For the text-containing cell, return its midpoint in (X, Y) coordinate format. 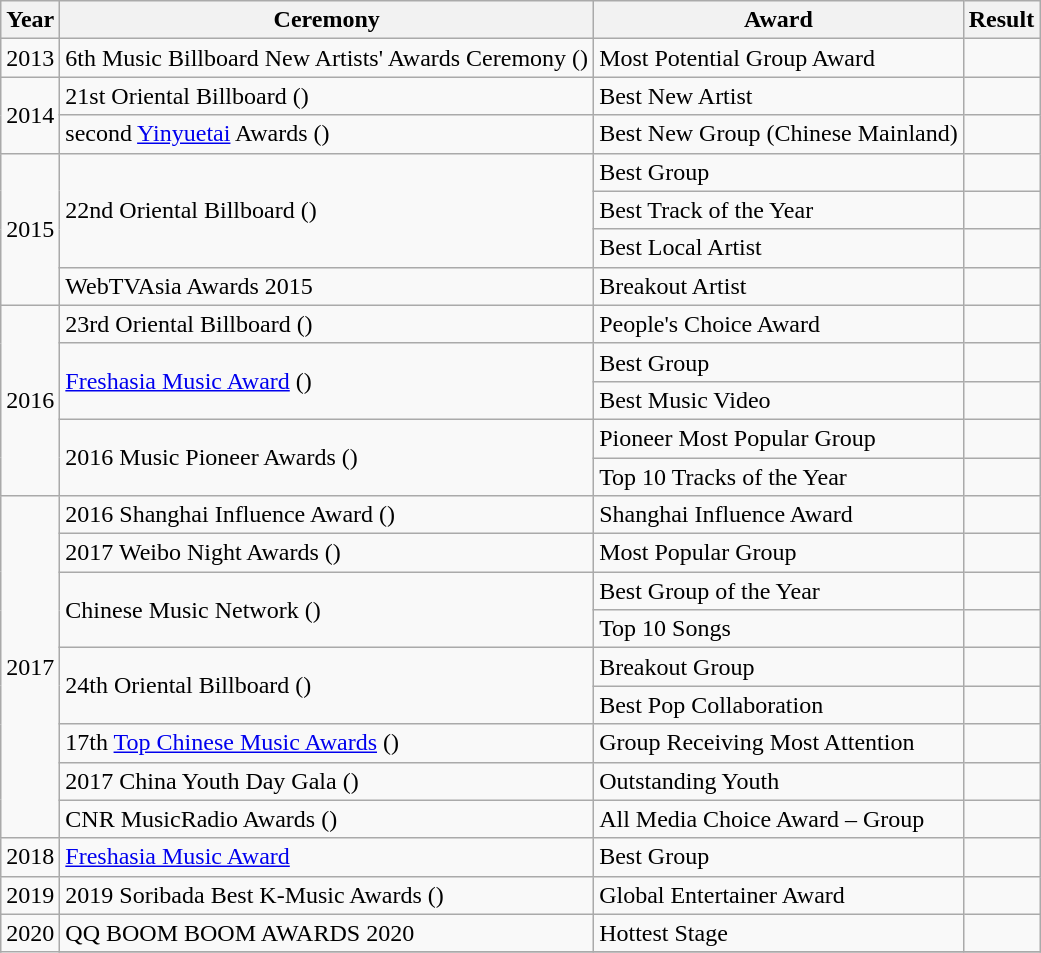
24th Oriental Billboard () (327, 686)
Top 10 Tracks of the Year (779, 477)
2016 Music Pioneer Awards () (327, 457)
Outstanding Youth (779, 781)
17th Top Chinese Music Awards () (327, 743)
22nd Oriental Billboard () (327, 210)
Shanghai Influence Award (779, 515)
Best Local Artist (779, 248)
2016 Shanghai Influence Award () (327, 515)
Result (1001, 20)
2017 (30, 668)
21st Oriental Billboard () (327, 96)
QQ BOOM BOOM AWARDS 2020 (327, 933)
Top 10 Songs (779, 629)
Best Group of the Year (779, 591)
2014 (30, 115)
People's Choice Award (779, 324)
2013 (30, 58)
Ceremony (327, 20)
2019 (30, 895)
CNR MusicRadio Awards () (327, 819)
2015 (30, 229)
2017 Weibo Night Awards () (327, 553)
Best Track of the Year (779, 210)
23rd Oriental Billboard () (327, 324)
Most Popular Group (779, 553)
2017 China Youth Day Gala () (327, 781)
Award (779, 20)
Freshasia Music Award () (327, 381)
Best New Artist (779, 96)
Best New Group (Chinese Mainland) (779, 134)
Pioneer Most Popular Group (779, 438)
2020 (30, 933)
6th Music Billboard New Artists' Awards Ceremony () (327, 58)
All Media Choice Award – Group (779, 819)
Global Entertainer Award (779, 895)
Year (30, 20)
2019 Soribada Best K-Music Awards () (327, 895)
2016 (30, 400)
Chinese Music Network () (327, 610)
WebTVAsia Awards 2015 (327, 286)
Most Potential Group Award (779, 58)
Breakout Group (779, 667)
Breakout Artist (779, 286)
Best Music Video (779, 400)
Best Pop Collaboration (779, 705)
Group Receiving Most Attention (779, 743)
2018 (30, 857)
Hottest Stage (779, 933)
second Yinyuetai Awards () (327, 134)
Freshasia Music Award (327, 857)
